Output the (X, Y) coordinate of the center of the cell containing the given text.  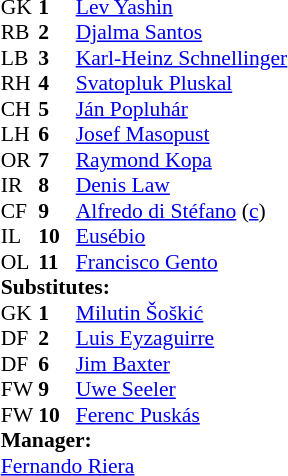
7 (57, 160)
Djalma Santos (182, 33)
RH (20, 83)
Luis Eyzaguirre (182, 339)
Karl-Heinz Schnellinger (182, 58)
11 (57, 262)
LH (20, 135)
IR (20, 185)
4 (57, 83)
CF (20, 211)
Svatopluk Pluskal (182, 83)
RB (20, 33)
LB (20, 58)
5 (57, 109)
IL (20, 237)
Ferenc Puskás (182, 415)
Eusébio (182, 237)
Jim Baxter (182, 364)
Substitutes: (144, 287)
Uwe Seeler (182, 389)
Manager: (144, 441)
Denis Law (182, 185)
1 (57, 313)
8 (57, 185)
3 (57, 58)
Raymond Kopa (182, 160)
OR (20, 160)
Alfredo di Stéfano (c) (182, 211)
Josef Masopust (182, 135)
Ján Popluhár (182, 109)
OL (20, 262)
GK (20, 313)
Milutin Šoškić (182, 313)
CH (20, 109)
Francisco Gento (182, 262)
